Extract the [X, Y] coordinate from the center of the cell holding the provided text.  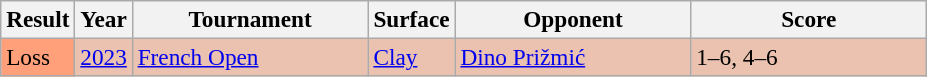
Clay [412, 57]
1–6, 4–6 [809, 57]
Result [38, 19]
Score [809, 19]
Loss [38, 57]
Surface [412, 19]
Dino Prižmić [573, 57]
French Open [250, 57]
2023 [104, 57]
Tournament [250, 19]
Opponent [573, 19]
Year [104, 19]
